Output the [X, Y] coordinate of the center of the cell containing the given text.  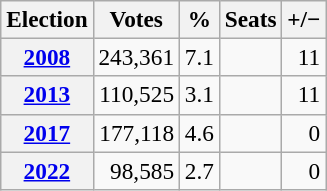
2.7 [199, 170]
2017 [47, 133]
Seats [250, 19]
7.1 [199, 57]
2022 [47, 170]
Election [47, 19]
177,118 [136, 133]
Votes [136, 19]
110,525 [136, 95]
2008 [47, 57]
4.6 [199, 133]
3.1 [199, 95]
98,585 [136, 170]
% [199, 19]
+/− [304, 19]
2013 [47, 95]
243,361 [136, 57]
